Return the (X, Y) coordinate for the center point of the cell that contains the specified text.  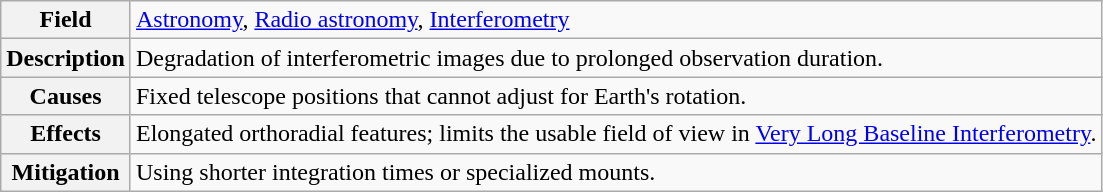
Elongated orthoradial features; limits the usable field of view in Very Long Baseline Interferometry. (616, 134)
Astronomy, Radio astronomy, Interferometry (616, 20)
Effects (66, 134)
Description (66, 58)
Using shorter integration times or specialized mounts. (616, 172)
Field (66, 20)
Degradation of interferometric images due to prolonged observation duration. (616, 58)
Mitigation (66, 172)
Fixed telescope positions that cannot adjust for Earth's rotation. (616, 96)
Causes (66, 96)
